For the text-containing cell, return its midpoint in [X, Y] coordinate format. 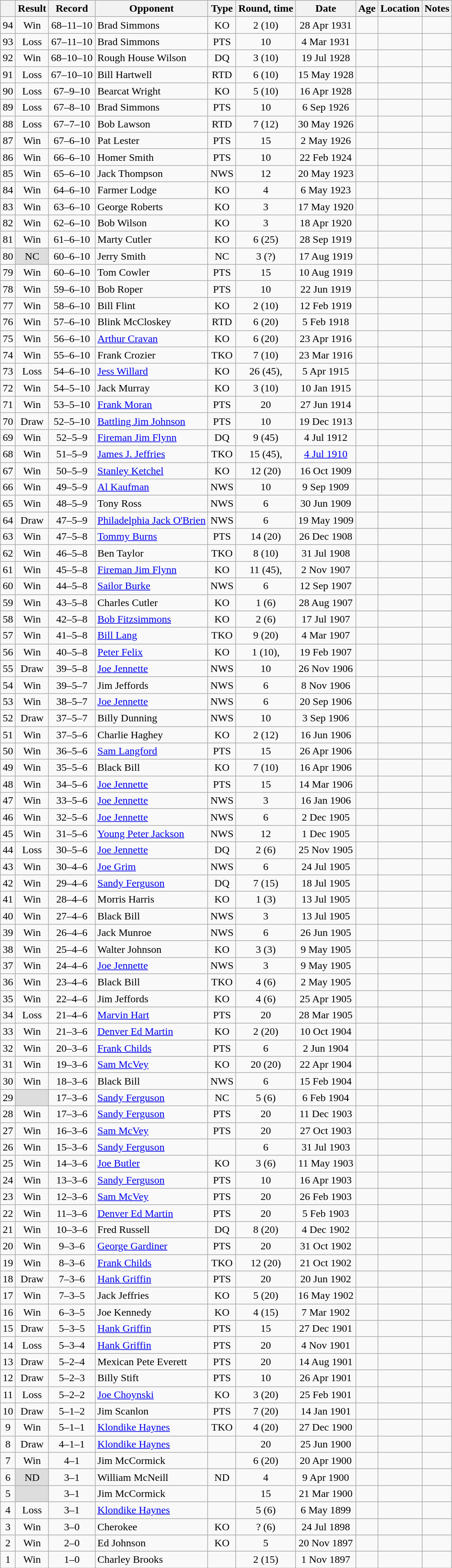
Sam Langford [152, 751]
Bearcat Wright [152, 91]
10 Aug 1919 [326, 273]
21–3–6 [72, 1032]
20 Nov 1897 [326, 1543]
Ben Taylor [152, 553]
2 Jun 1904 [326, 1048]
27–4–6 [72, 916]
7 (15) [266, 883]
56 [8, 652]
36 [8, 982]
86 [8, 157]
41 [8, 900]
23 [8, 1196]
26 [8, 1147]
Bill Lang [152, 636]
5–1–1 [72, 1428]
60 [8, 586]
25 Nov 1905 [326, 850]
7 (12) [266, 124]
2 (20) [266, 1032]
13 [8, 1362]
61–6–10 [72, 240]
37–5–6 [72, 735]
52–5–9 [72, 437]
12–3–6 [72, 1196]
William McNeill [152, 1477]
1 (6) [266, 603]
19 Feb 1907 [326, 652]
8 (10) [266, 553]
26–4–6 [72, 932]
35–5–6 [72, 768]
37 [8, 965]
89 [8, 108]
21 Mar 1900 [326, 1493]
34–5–6 [72, 784]
54–5–10 [72, 388]
75 [8, 339]
12 Sep 1907 [326, 586]
Ed Johnson [152, 1543]
4 Dec 1902 [326, 1229]
16 Apr 1903 [326, 1180]
44 [8, 850]
73 [8, 372]
25 [8, 1164]
3 (?) [266, 256]
32–5–6 [72, 817]
21 Oct 1902 [326, 1263]
79 [8, 273]
Battling Jim Johnson [152, 421]
84 [8, 190]
28 [8, 1114]
2 Nov 1907 [326, 570]
5 (10) [266, 91]
5–1–2 [72, 1411]
94 [8, 25]
1 (10), [266, 652]
Opponent [152, 9]
Rough House Wilson [152, 58]
Record [72, 9]
49 [8, 768]
67–7–10 [72, 124]
68 [8, 454]
22 Jun 1919 [326, 289]
6 (10) [266, 75]
41–5–8 [72, 636]
Frank Crozier [152, 355]
17 Aug 1919 [326, 256]
67–9–10 [72, 91]
50–5–9 [72, 470]
17 Jul 1907 [326, 619]
39–5–7 [72, 685]
Jerry Smith [152, 256]
43 [8, 867]
4 Nov 1901 [326, 1345]
15 (45), [266, 454]
James J. Jeffries [152, 454]
2 May 1926 [326, 140]
11 (45), [266, 570]
2–0 [72, 1543]
4 (15) [266, 1312]
27 Dec 1901 [326, 1329]
30 [8, 1081]
2 May 1905 [326, 982]
9 (20) [266, 636]
6 May 1923 [326, 190]
26 Apr 1906 [326, 751]
18 Apr 1920 [326, 223]
36–5–6 [72, 751]
7–3–5 [72, 1296]
61 [8, 570]
24 [8, 1180]
Mexican Pete Everett [152, 1362]
23 Mar 1916 [326, 355]
90 [8, 91]
22 Feb 1924 [326, 157]
Jack Thompson [152, 173]
12 Feb 1919 [326, 306]
Stanley Ketchel [152, 470]
28 Apr 1931 [326, 25]
1 Dec 1905 [326, 834]
32 [8, 1048]
16 Jun 1906 [326, 735]
? (6) [266, 1526]
7 [8, 1460]
14 Jan 1901 [326, 1411]
67 [8, 470]
18–3–6 [72, 1081]
5 Apr 1915 [326, 372]
52–5–10 [72, 421]
47 [8, 801]
Sailor Burke [152, 586]
Jack Munroe [152, 932]
27 Dec 1900 [326, 1428]
2 (12) [266, 735]
19 [8, 1263]
14 (20) [266, 537]
14 Aug 1901 [326, 1362]
14–3–6 [72, 1164]
Marvin Hart [152, 1015]
3 Sep 1906 [326, 718]
31 Jul 1903 [326, 1147]
20–3–6 [72, 1048]
20 Apr 1900 [326, 1460]
George Roberts [152, 207]
31 Jul 1908 [326, 553]
7–3–6 [72, 1279]
20 May 1923 [326, 173]
82 [8, 223]
Tony Ross [152, 504]
6 Feb 1904 [326, 1098]
17 May 1920 [326, 207]
23–4–6 [72, 982]
45 [8, 834]
25 Feb 1901 [326, 1395]
76 [8, 322]
16 Apr 1928 [326, 91]
66–6–10 [72, 157]
27 Jun 1914 [326, 404]
Pat Lester [152, 140]
Jack Jeffries [152, 1296]
Round, time [266, 9]
30 Jun 1909 [326, 504]
66 [8, 487]
18 Jul 1905 [326, 883]
44–5–8 [72, 586]
65–6–10 [72, 173]
69 [8, 437]
77 [8, 306]
11 Dec 1903 [326, 1114]
Morris Harris [152, 900]
46 [8, 817]
Fred Russell [152, 1229]
19 Jul 1928 [326, 58]
13–3–6 [72, 1180]
3 (3) [266, 949]
4–1–1 [72, 1444]
53–5–10 [72, 404]
Result [32, 9]
Tom Cowler [152, 273]
Philadelphia Jack O'Brien [152, 520]
10 Jan 1915 [326, 388]
3 (6) [266, 1164]
38 [8, 949]
68–11–10 [72, 25]
93 [8, 42]
19 May 1909 [326, 520]
10 Oct 1904 [326, 1032]
20 Jun 1902 [326, 1279]
28–4–6 [72, 900]
4 Mar 1931 [326, 42]
Type [222, 9]
24 Jul 1905 [326, 867]
16 Jan 1906 [326, 801]
23 Apr 1916 [326, 339]
19 Dec 1913 [326, 421]
Tommy Burns [152, 537]
53 [8, 701]
62–6–10 [72, 223]
57–6–10 [72, 322]
50 [8, 751]
6 Sep 1926 [326, 108]
Cherokee [152, 1526]
20 Sep 1906 [326, 701]
6 May 1899 [326, 1510]
19–3–6 [72, 1065]
26 Apr 1901 [326, 1378]
Joe Choynski [152, 1395]
67–11–10 [72, 42]
25 Jun 1900 [326, 1444]
18 [8, 1279]
48 [8, 784]
67–6–10 [72, 140]
78 [8, 289]
11 May 1903 [326, 1164]
25–4–6 [72, 949]
31 Oct 1902 [326, 1246]
85 [8, 173]
31 [8, 1065]
Charlie Haghey [152, 735]
Frank Moran [152, 404]
6–3–5 [72, 1312]
Blink McCloskey [152, 322]
26 Nov 1906 [326, 668]
2 (15) [266, 1560]
33 [8, 1032]
Peter Felix [152, 652]
35 [8, 998]
4–1 [72, 1460]
3–0 [72, 1526]
Jim Scanlon [152, 1411]
30–4–6 [72, 867]
4 (20) [266, 1428]
21–4–6 [72, 1015]
62 [8, 553]
46–5–8 [72, 553]
7 Mar 1902 [326, 1312]
Al Kaufman [152, 487]
Notes [437, 9]
7 (20) [266, 1411]
16 May 1902 [326, 1296]
83 [8, 207]
16 [8, 1312]
65 [8, 504]
47–5–9 [72, 520]
Jess Willard [152, 372]
Joe Grim [152, 867]
Date [326, 9]
64–6–10 [72, 190]
47–5–8 [72, 537]
9–3–6 [72, 1246]
59 [8, 603]
Location [400, 9]
56–6–10 [72, 339]
24 Jul 1898 [326, 1526]
17 [8, 1296]
26 Feb 1903 [326, 1196]
1 [8, 1560]
70 [8, 421]
2 Dec 1905 [326, 817]
30 May 1926 [326, 124]
9 Sep 1909 [326, 487]
52 [8, 718]
Charley Brooks [152, 1560]
9 [8, 1428]
16–3–6 [72, 1131]
25 Apr 1905 [326, 998]
42–5–8 [72, 619]
58 [8, 619]
5 Feb 1903 [326, 1213]
9 (45) [266, 437]
5–2–4 [72, 1362]
15–3–6 [72, 1147]
26 (45), [266, 372]
43–5–8 [72, 603]
28 Aug 1907 [326, 603]
Bob Wilson [152, 223]
Bob Roper [152, 289]
88 [8, 124]
63–6–10 [72, 207]
37–5–7 [72, 718]
87 [8, 140]
Homer Smith [152, 157]
Farmer Lodge [152, 190]
2 [8, 1543]
68–10–10 [72, 58]
5–2–2 [72, 1395]
Bill Flint [152, 306]
24–4–6 [72, 965]
George Gardiner [152, 1246]
15 Feb 1904 [326, 1081]
15 May 1928 [326, 75]
Young Peter Jackson [152, 834]
6 (25) [266, 240]
54–6–10 [72, 372]
Joe Kennedy [152, 1312]
51–5–9 [72, 454]
71 [8, 404]
63 [8, 537]
49–5–9 [72, 487]
Bob Lawson [152, 124]
3 (20) [266, 1395]
67–8–10 [72, 108]
26 Dec 1908 [326, 537]
91 [8, 75]
30–5–6 [72, 850]
54 [8, 685]
55 [8, 668]
10–3–6 [72, 1229]
Jack Murray [152, 388]
Billy Stift [152, 1378]
27 [8, 1131]
48–5–9 [72, 504]
4 Mar 1907 [326, 636]
38–5–7 [72, 701]
20 (20) [266, 1065]
45–5–8 [72, 570]
Marty Cutler [152, 240]
74 [8, 355]
29 [8, 1098]
Bill Hartwell [152, 75]
39–5–8 [72, 668]
51 [8, 735]
40 [8, 916]
5–3–4 [72, 1345]
40–5–8 [72, 652]
31–5–6 [72, 834]
81 [8, 240]
29–4–6 [72, 883]
16 Oct 1909 [326, 470]
1 (3) [266, 900]
5 (20) [266, 1296]
28 Mar 1905 [326, 1015]
Charles Cutler [152, 603]
5–3–5 [72, 1329]
22 Apr 1904 [326, 1065]
22–4–6 [72, 998]
26 Jun 1905 [326, 932]
72 [8, 388]
1–0 [72, 1560]
8–3–6 [72, 1263]
59–6–10 [72, 289]
34 [8, 1015]
14 Mar 1906 [326, 784]
33–5–6 [72, 801]
58–6–10 [72, 306]
21 [8, 1229]
Joe Butler [152, 1164]
67–10–10 [72, 75]
Walter Johnson [152, 949]
1 Nov 1897 [326, 1560]
11 [8, 1395]
8 (20) [266, 1229]
4 Jul 1910 [326, 454]
27 Oct 1903 [326, 1131]
5 Feb 1918 [326, 322]
Age [367, 9]
Bob Fitzsimmons [152, 619]
42 [8, 883]
39 [8, 932]
9 Apr 1900 [326, 1477]
22 [8, 1213]
28 Sep 1919 [326, 240]
4 Jul 1912 [326, 437]
55–6–10 [72, 355]
80 [8, 256]
57 [8, 636]
5–2–3 [72, 1378]
8 [8, 1444]
16 Apr 1906 [326, 768]
Arthur Cravan [152, 339]
Billy Dunning [152, 718]
64 [8, 520]
92 [8, 58]
11–3–6 [72, 1213]
8 Nov 1906 [326, 685]
14 [8, 1345]
